Scan for the cell matching the given text and deliver its (X, Y) coordinate at center. 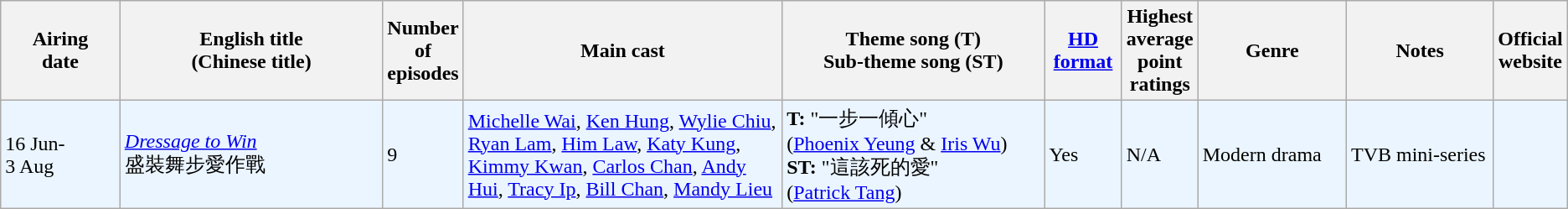
Yes (1083, 154)
Genre (1271, 50)
Highest average point ratings (1159, 50)
Notes (1419, 50)
Main cast (623, 50)
Theme song (T) Sub-theme song (ST) (913, 50)
Airingdate (60, 50)
Michelle Wai, Ken Hung, Wylie Chiu, Ryan Lam, Him Law, Katy Kung, Kimmy Kwan, Carlos Chan, Andy Hui, Tracy Ip, Bill Chan, Mandy Lieu (623, 154)
T: "一步一傾心" (Phoenix Yeung & Iris Wu) ST: "這該死的愛" (Patrick Tang) (913, 154)
HD format (1083, 50)
N/A (1159, 154)
Number of episodes (423, 50)
Modern drama (1271, 154)
Dressage to Win 盛裝舞步愛作戰 (251, 154)
16 Jun-3 Aug (60, 154)
English title (Chinese title) (251, 50)
9 (423, 154)
Official website (1530, 50)
TVB mini-series (1419, 154)
